Locate the cell with the specified text and output its [x, y] center coordinate. 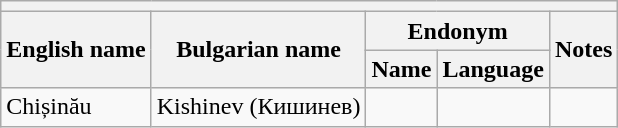
Notes [583, 50]
Name [402, 69]
Bulgarian name [258, 50]
Kishinev (Кишинев) [258, 107]
Language [493, 69]
Endonym [458, 31]
Chișinău [76, 107]
English name [76, 50]
